Determine the [x, y] coordinate at the center of the cell enclosing the given text.  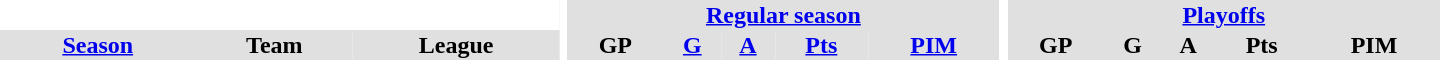
Team [274, 45]
Playoffs [1224, 15]
Regular season [783, 15]
Season [98, 45]
League [456, 45]
